Pinpoint the cell where the given text exists, returning its (x, y) midpoint coordinate. 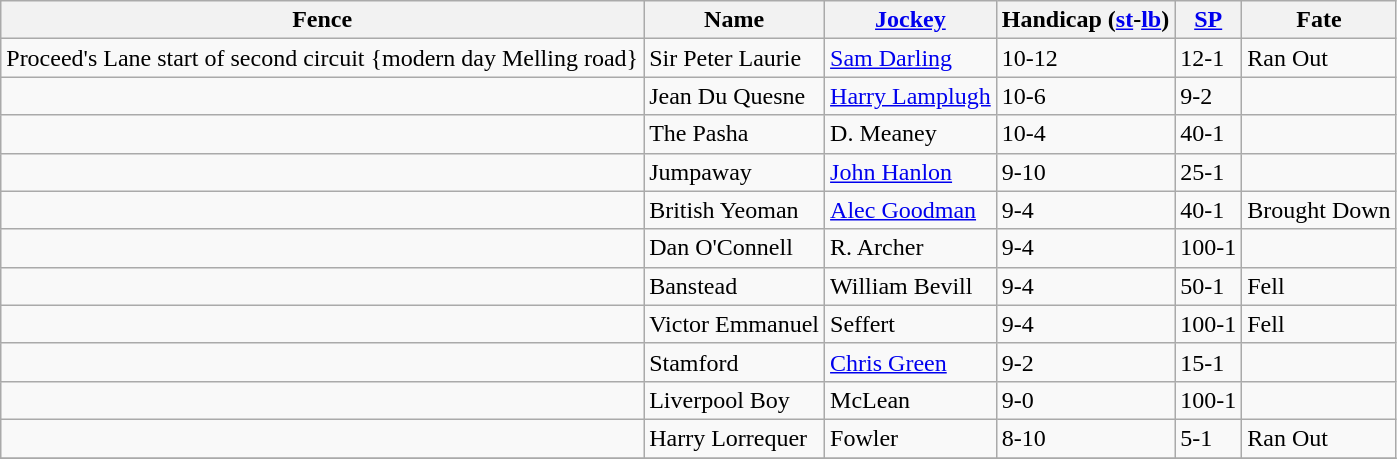
SP (1208, 20)
R. Archer (911, 248)
Name (734, 20)
Sir Peter Laurie (734, 58)
Stamford (734, 362)
15-1 (1208, 362)
Proceed's Lane start of second circuit {modern day Melling road} (322, 58)
10-6 (1085, 96)
The Pasha (734, 134)
Handicap (st-lb) (1085, 20)
British Yeoman (734, 210)
12-1 (1208, 58)
John Hanlon (911, 172)
Jumpaway (734, 172)
Jean Du Quesne (734, 96)
5-1 (1208, 438)
25-1 (1208, 172)
Dan O'Connell (734, 248)
10-12 (1085, 58)
Liverpool Boy (734, 400)
8-10 (1085, 438)
9-10 (1085, 172)
Sam Darling (911, 58)
Alec Goodman (911, 210)
Chris Green (911, 362)
Banstead (734, 286)
Jockey (911, 20)
10-4 (1085, 134)
D. Meaney (911, 134)
Brought Down (1319, 210)
50-1 (1208, 286)
Fence (322, 20)
William Bevill (911, 286)
Harry Lorrequer (734, 438)
9-0 (1085, 400)
McLean (911, 400)
Victor Emmanuel (734, 324)
Fowler (911, 438)
Fate (1319, 20)
Harry Lamplugh (911, 96)
Seffert (911, 324)
